Search for the cell housing the specified text and yield its (X, Y) center coordinate. 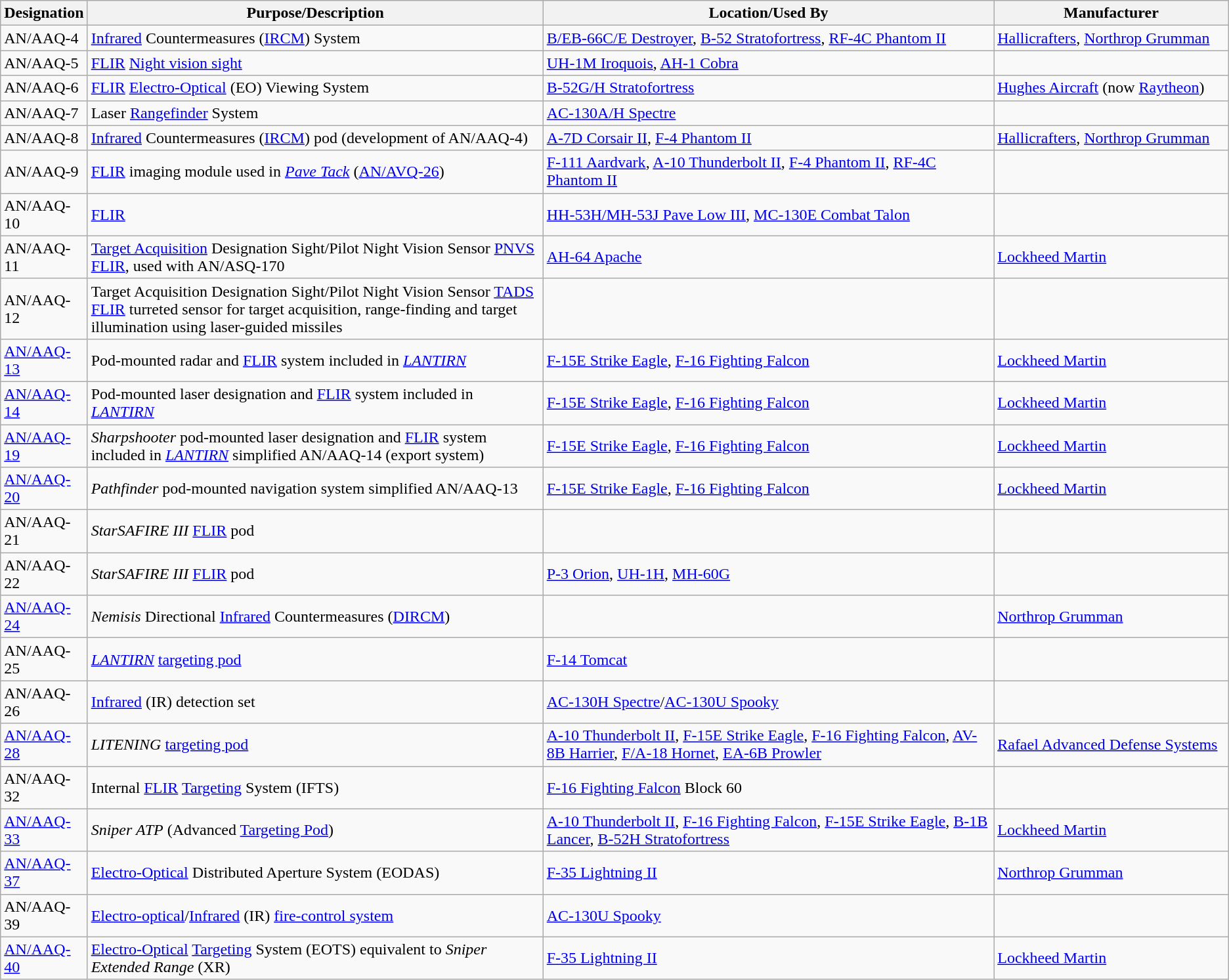
Target Acquisition Designation Sight/Pilot Night Vision Sensor PNVS FLIR, used with AN/ASQ-170 (315, 257)
Electro-optical/Infrared (IR) fire-control system (315, 915)
Designation (44, 13)
Rafael Advanced Defense Systems (1111, 744)
Internal FLIR Targeting System (IFTS) (315, 788)
AN/AAQ-7 (44, 113)
AN/AAQ-33 (44, 830)
A-10 Thunderbolt II, F-16 Fighting Falcon, F-15E Strike Eagle, B-1B Lancer, B-52H Stratofortress (768, 830)
HH-53H/MH-53J Pave Low III, MC-130E Combat Talon (768, 214)
AN/AAQ-37 (44, 873)
Sniper ATP (Advanced Targeting Pod) (315, 830)
Electro-Optical Distributed Aperture System (EODAS) (315, 873)
AN/AAQ-24 (44, 617)
A-7D Corsair II, F-4 Phantom II (768, 138)
AN/AAQ-4 (44, 38)
F-14 Tomcat (768, 659)
AN/AAQ-11 (44, 257)
Location/Used By (768, 13)
Pod-mounted radar and FLIR system included in LANTIRN (315, 360)
AN/AAQ-9 (44, 172)
B-52G/H Stratofortress (768, 88)
AN/AAQ-28 (44, 744)
Infrared (IR) detection set (315, 702)
A-10 Thunderbolt II, F-15E Strike Eagle, F-16 Fighting Falcon, AV-8B Harrier, F/A-18 Hornet, EA-6B Prowler (768, 744)
Electro-Optical Targeting System (EOTS) equivalent to Sniper Extended Range (XR) (315, 958)
AN/AAQ-19 (44, 445)
LITENING targeting pod (315, 744)
Sharpshooter pod-mounted laser designation and FLIR system included in LANTIRN simplified AN/AAQ-14 (export system) (315, 445)
Laser Rangefinder System (315, 113)
AN/AAQ-14 (44, 403)
Pod-mounted laser designation and FLIR system included in LANTIRN (315, 403)
FLIR Electro-Optical (EO) Viewing System (315, 88)
LANTIRN targeting pod (315, 659)
F-16 Fighting Falcon Block 60 (768, 788)
FLIR (315, 214)
AH-64 Apache (768, 257)
AN/AAQ-10 (44, 214)
AN/AAQ-13 (44, 360)
Manufacturer (1111, 13)
AC-130H Spectre/AC-130U Spooky (768, 702)
AN/AAQ-5 (44, 63)
Purpose/Description (315, 13)
AN/AAQ-20 (44, 488)
AN/AAQ-22 (44, 574)
AN/AAQ-40 (44, 958)
AN/AAQ-32 (44, 788)
Hughes Aircraft (now Raytheon) (1111, 88)
Infrared Countermeasures (IRCM) pod (development of AN/AAQ-4) (315, 138)
UH-1M Iroquois, AH-1 Cobra (768, 63)
AN/AAQ-26 (44, 702)
AN/AAQ-39 (44, 915)
F-111 Aardvark, A-10 Thunderbolt II, F-4 Phantom II, RF-4C Phantom II (768, 172)
AN/AAQ-12 (44, 309)
P-3 Orion, UH-1H, MH-60G (768, 574)
AN/AAQ-8 (44, 138)
Nemisis Directional Infrared Countermeasures (DIRCM) (315, 617)
AN/AAQ-25 (44, 659)
B/EB-66C/E Destroyer, B-52 Stratofortress, RF-4C Phantom II (768, 38)
Infrared Countermeasures (IRCM) System (315, 38)
FLIR Night vision sight (315, 63)
AN/AAQ-21 (44, 532)
AC-130A/H Spectre (768, 113)
FLIR imaging module used in Pave Tack (AN/AVQ-26) (315, 172)
Pathfinder pod-mounted navigation system simplified AN/AAQ-13 (315, 488)
AN/AAQ-6 (44, 88)
AC-130U Spooky (768, 915)
